Scan for the cell matching the given text and deliver its (X, Y) coordinate at center. 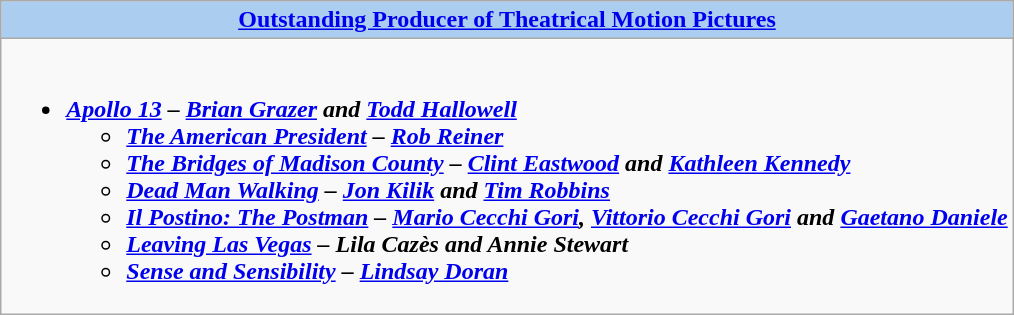
Outstanding Producer of Theatrical Motion Pictures (507, 20)
